Output the [x, y] coordinate of the center of the cell containing the given text.  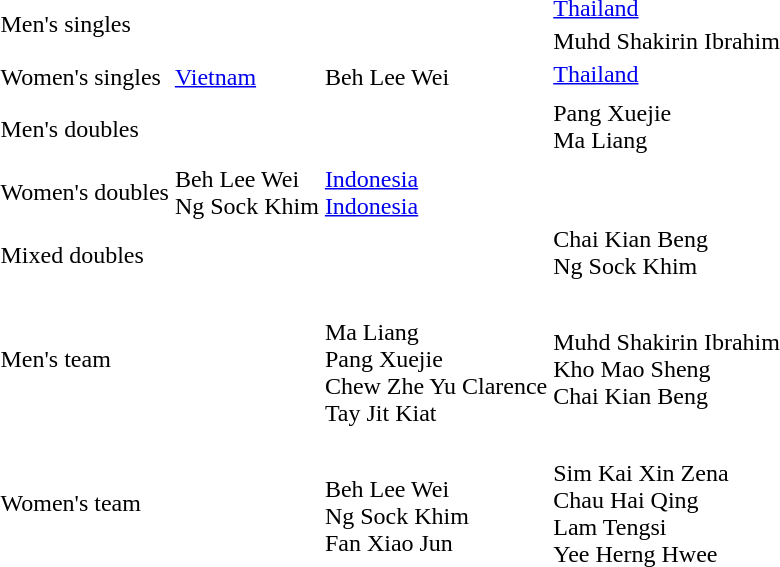
Ma LiangPang XuejieChew Zhe Yu ClarenceTay Jit Kiat [436, 359]
Beh Lee Wei [436, 77]
Indonesia Indonesia [436, 192]
Vietnam [246, 77]
Beh Lee Wei Ng Sock Khim [246, 192]
